Determine the [x, y] coordinate at the center of the cell enclosing the given text.  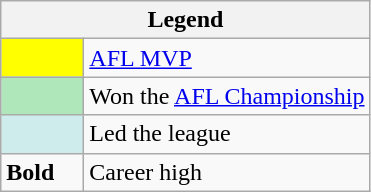
Career high [227, 172]
Bold [42, 172]
Won the AFL Championship [227, 96]
Legend [186, 20]
Led the league [227, 134]
AFL MVP [227, 58]
